From the cell containing the given text, extract its center point as (x, y) coordinate. 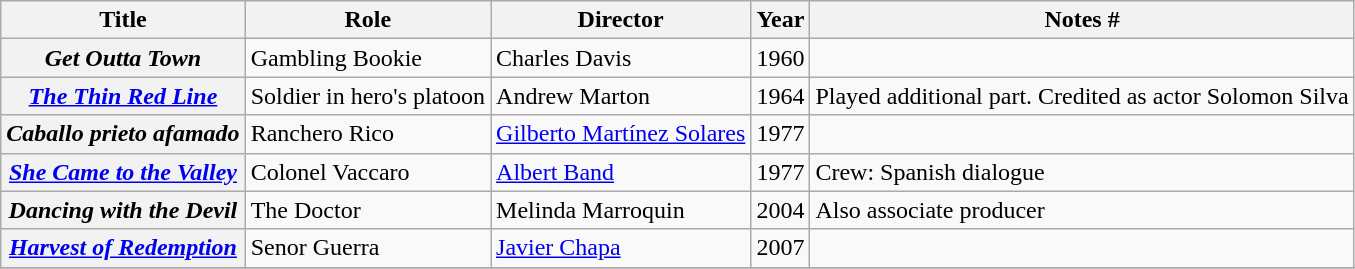
Director (621, 20)
Andrew Marton (621, 96)
Title (123, 20)
Get Outta Town (123, 58)
Colonel Vaccaro (368, 172)
Played additional part. Credited as actor Solomon Silva (1082, 96)
Gilberto Martínez Solares (621, 134)
Ranchero Rico (368, 134)
Notes # (1082, 20)
Charles Davis (621, 58)
Dancing with the Devil (123, 210)
Caballo prieto afamado (123, 134)
Albert Band (621, 172)
She Came to the Valley (123, 172)
1960 (780, 58)
2004 (780, 210)
1964 (780, 96)
Harvest of Redemption (123, 248)
Gambling Bookie (368, 58)
Year (780, 20)
Role (368, 20)
Also associate producer (1082, 210)
2007 (780, 248)
The Doctor (368, 210)
Javier Chapa (621, 248)
Senor Guerra (368, 248)
Crew: Spanish dialogue (1082, 172)
The Thin Red Line (123, 96)
Melinda Marroquin (621, 210)
Soldier in hero's platoon (368, 96)
